Search for the cell housing the specified text and yield its [x, y] center coordinate. 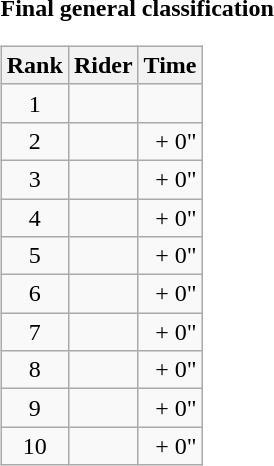
5 [34, 256]
2 [34, 141]
9 [34, 408]
1 [34, 103]
10 [34, 446]
Time [170, 65]
6 [34, 294]
8 [34, 370]
3 [34, 179]
Rider [103, 65]
4 [34, 217]
Rank [34, 65]
7 [34, 332]
